Return (x, y) of the center of cell containing provided text 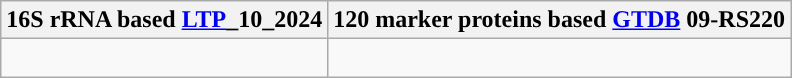
16S rRNA based LTP_10_2024 (164, 20)
120 marker proteins based GTDB 09-RS220 (560, 20)
